Extract the [X, Y] coordinate from the center of the cell holding the provided text.  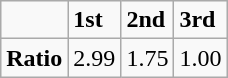
2nd [148, 20]
3rd [200, 20]
Ratio [34, 58]
1.75 [148, 58]
1st [94, 20]
1.00 [200, 58]
2.99 [94, 58]
